Locate the cell with the specified text and output its (X, Y) center coordinate. 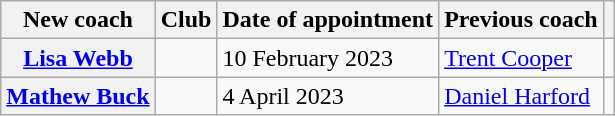
Lisa Webb (78, 58)
Previous coach (522, 20)
Trent Cooper (522, 58)
10 February 2023 (328, 58)
Daniel Harford (522, 96)
Mathew Buck (78, 96)
New coach (78, 20)
4 April 2023 (328, 96)
Club (186, 20)
Date of appointment (328, 20)
